From the cell containing the given text, extract its center point as [x, y] coordinate. 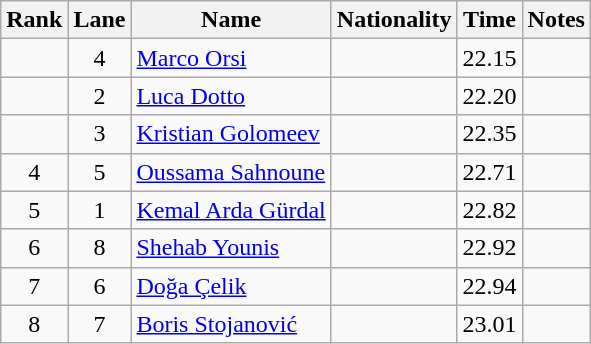
Name [231, 20]
3 [100, 134]
22.92 [490, 248]
Lane [100, 20]
Time [490, 20]
Kristian Golomeev [231, 134]
Notes [556, 20]
22.94 [490, 286]
Luca Dotto [231, 96]
22.20 [490, 96]
23.01 [490, 324]
Nationality [394, 20]
Marco Orsi [231, 58]
Rank [34, 20]
Doğa Çelik [231, 286]
22.35 [490, 134]
Kemal Arda Gürdal [231, 210]
22.71 [490, 172]
1 [100, 210]
Boris Stojanović [231, 324]
2 [100, 96]
22.15 [490, 58]
Oussama Sahnoune [231, 172]
22.82 [490, 210]
Shehab Younis [231, 248]
